Pinpoint the cell where the given text exists, returning its (X, Y) midpoint coordinate. 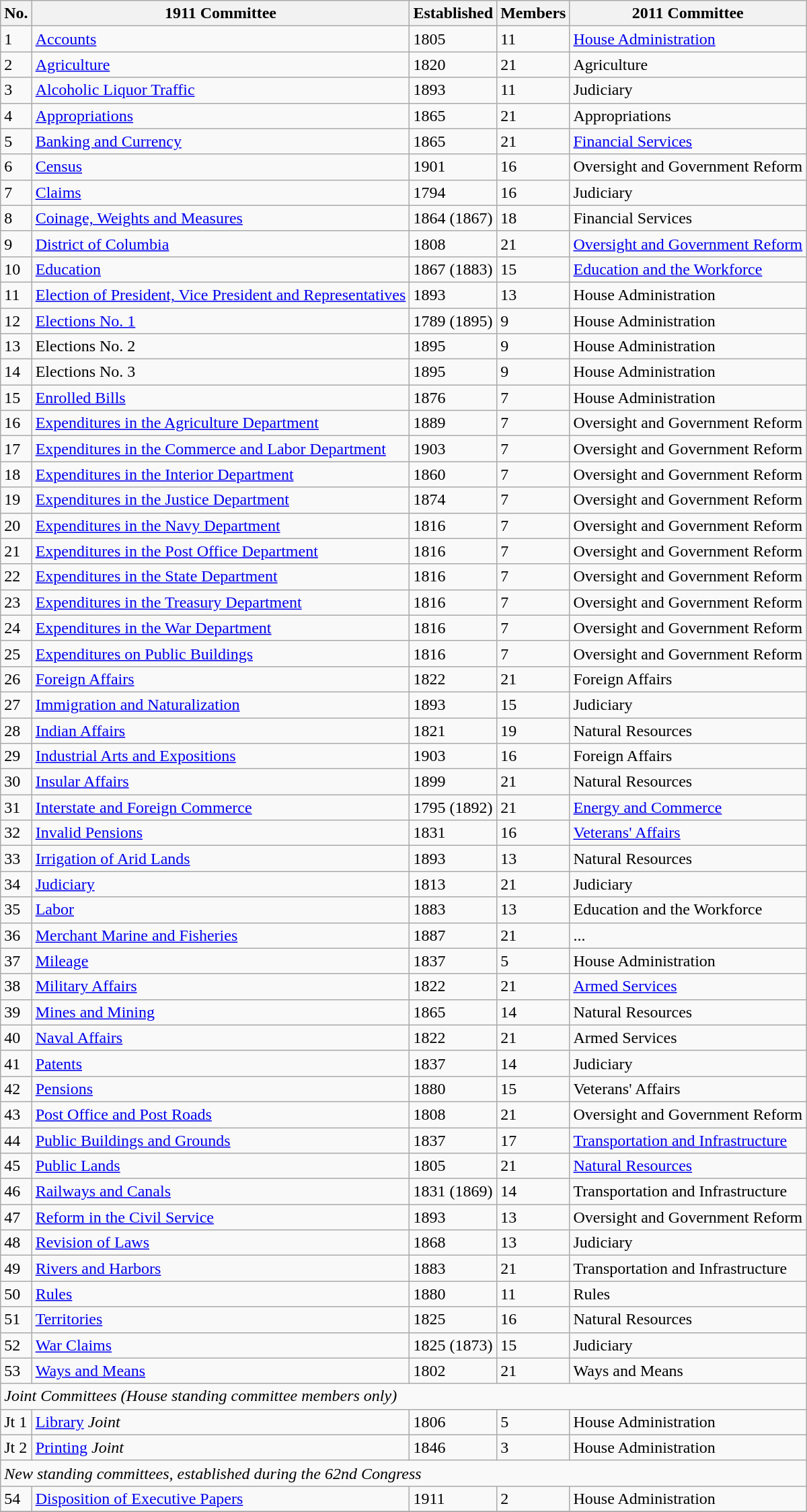
12 (16, 321)
New standing committees, established during the 62nd Congress (403, 1473)
Naval Affairs (221, 1038)
Expenditures in the Justice Department (221, 500)
Elections No. 3 (221, 372)
1795 (1892) (453, 807)
Education (221, 269)
Pensions (221, 1089)
Established (453, 13)
46 (16, 1192)
Territories (221, 1320)
Disposition of Executive Papers (221, 1499)
1899 (453, 782)
53 (16, 1371)
Insular Affairs (221, 782)
Claims (221, 192)
Joint Committees (House standing committee members only) (403, 1396)
41 (16, 1063)
47 (16, 1217)
Expenditures in the Interior Department (221, 474)
Labor (221, 910)
Railways and Canals (221, 1192)
War Claims (221, 1345)
40 (16, 1038)
Irrigation of Arid Lands (221, 859)
1825 (1873) (453, 1345)
34 (16, 884)
Interstate and Foreign Commerce (221, 807)
52 (16, 1345)
Accounts (221, 39)
Mileage (221, 961)
35 (16, 910)
1864 (1867) (453, 218)
1846 (453, 1447)
42 (16, 1089)
1 (16, 39)
1820 (453, 65)
Expenditures in the Treasury Department (221, 602)
45 (16, 1166)
37 (16, 961)
1802 (453, 1371)
10 (16, 269)
1821 (453, 730)
26 (16, 679)
Mines and Mining (221, 1012)
1911 Committee (221, 13)
Indian Affairs (221, 730)
Merchant Marine and Fisheries (221, 935)
1825 (453, 1320)
Expenditures in the Commerce and Labor Department (221, 449)
1901 (453, 167)
1876 (453, 398)
Expenditures in the State Department (221, 577)
1911 (453, 1499)
Expenditures in the Post Office Department (221, 551)
1794 (453, 192)
31 (16, 807)
22 (16, 577)
8 (16, 218)
48 (16, 1243)
Members (533, 13)
Public Buildings and Grounds (221, 1141)
1887 (453, 935)
Patents (221, 1063)
25 (16, 653)
32 (16, 833)
Industrial Arts and Expositions (221, 756)
Banking and Currency (221, 141)
Immigration and Naturalization (221, 705)
27 (16, 705)
4 (16, 116)
1806 (453, 1422)
44 (16, 1141)
23 (16, 602)
Rivers and Harbors (221, 1268)
1789 (1895) (453, 321)
51 (16, 1320)
1874 (453, 500)
Public Lands (221, 1166)
1860 (453, 474)
49 (16, 1268)
Expenditures in the Agriculture Department (221, 423)
Reform in the Civil Service (221, 1217)
1831 (1869) (453, 1192)
Post Office and Post Roads (221, 1114)
33 (16, 859)
1867 (1883) (453, 269)
Jt 1 (16, 1422)
Alcoholic Liquor Traffic (221, 90)
Expenditures in the Navy Department (221, 526)
30 (16, 782)
Elections No. 2 (221, 347)
... (688, 935)
Library Joint (221, 1422)
38 (16, 986)
50 (16, 1294)
Invalid Pensions (221, 833)
District of Columbia (221, 244)
29 (16, 756)
2011 Committee (688, 13)
43 (16, 1114)
Revision of Laws (221, 1243)
Census (221, 167)
Election of President, Vice President and Representatives (221, 295)
1831 (453, 833)
Energy and Commerce (688, 807)
Elections No. 1 (221, 321)
28 (16, 730)
Jt 2 (16, 1447)
Printing Joint (221, 1447)
Coinage, Weights and Measures (221, 218)
Enrolled Bills (221, 398)
1868 (453, 1243)
Expenditures on Public Buildings (221, 653)
1889 (453, 423)
1813 (453, 884)
No. (16, 13)
Expenditures in the War Department (221, 628)
20 (16, 526)
Military Affairs (221, 986)
6 (16, 167)
36 (16, 935)
24 (16, 628)
39 (16, 1012)
54 (16, 1499)
